Identify which cell holds the provided text, then report its [X, Y] central coordinate. 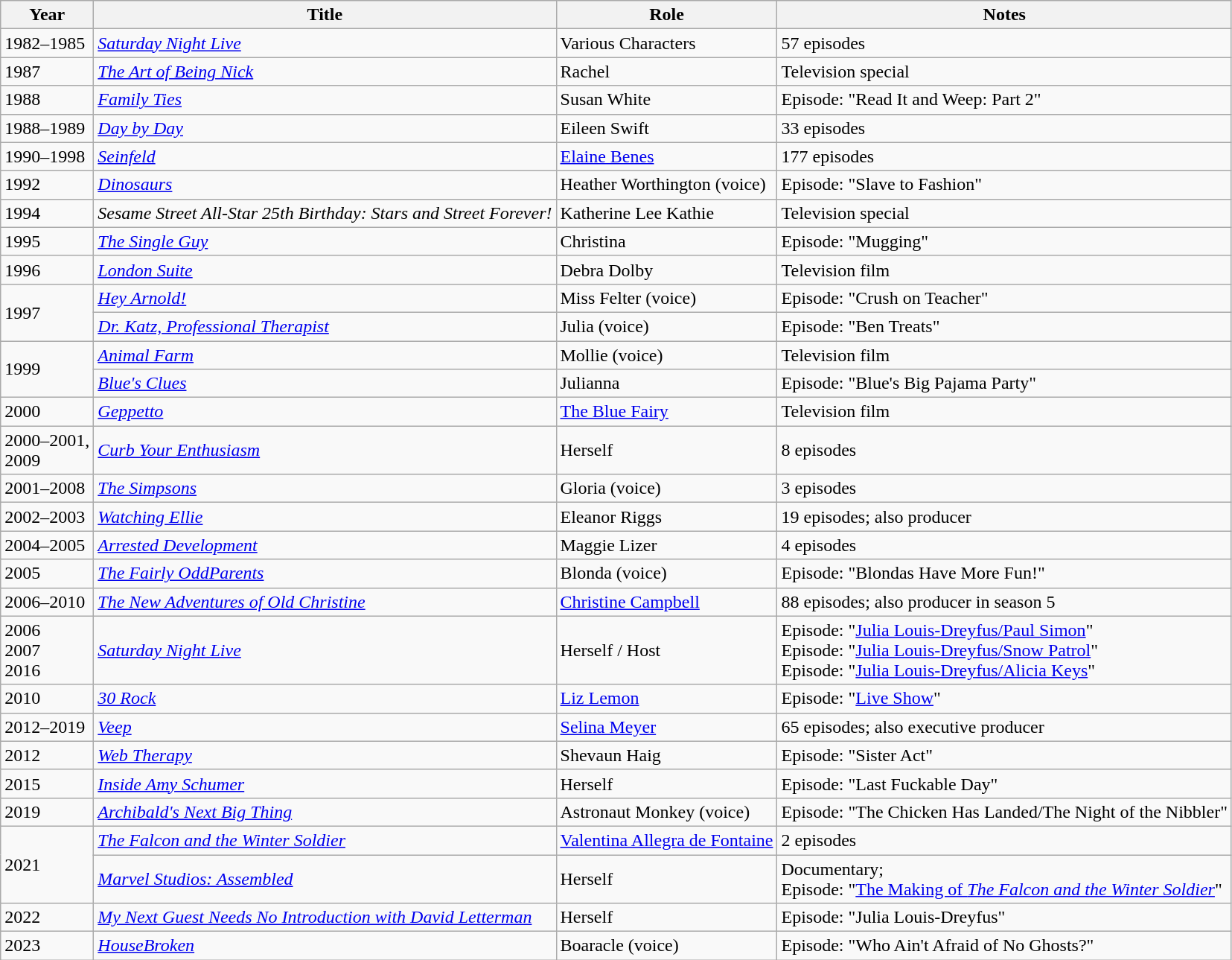
Selina Meyer [667, 727]
2023 [48, 946]
1988–1989 [48, 128]
Seinfeld [325, 156]
8 episodes [1004, 450]
Arrested Development [325, 545]
London Suite [325, 270]
Julianna [667, 384]
Elaine Benes [667, 156]
Miss Felter (voice) [667, 298]
Shevaun Haig [667, 755]
The Simpsons [325, 489]
Rachel [667, 71]
My Next Guest Needs No Introduction with David Letterman [325, 918]
2021 [48, 864]
1994 [48, 213]
1996 [48, 270]
Year [48, 15]
2005 [48, 573]
Herself / Host [667, 650]
57 episodes [1004, 43]
2 episodes [1004, 840]
2022 [48, 918]
1987 [48, 71]
Notes [1004, 15]
2015 [48, 783]
Episode: "Julia Louis-Dreyfus/Paul Simon" Episode: "Julia Louis-Dreyfus/Snow Patrol" Episode: "Julia Louis-Dreyfus/Alicia Keys" [1004, 650]
Debra Dolby [667, 270]
Curb Your Enthusiasm [325, 450]
19 episodes; also producer [1004, 517]
4 episodes [1004, 545]
Episode: "Sister Act" [1004, 755]
2006 2007 2016 [48, 650]
88 episodes; also producer in season 5 [1004, 602]
1992 [48, 185]
Episode: "Mugging" [1004, 241]
Watching Ellie [325, 517]
Eileen Swift [667, 128]
Hey Arnold! [325, 298]
Liz Lemon [667, 699]
1990–1998 [48, 156]
The Blue Fairy [667, 412]
Episode: "Blondas Have More Fun!" [1004, 573]
The Art of Being Nick [325, 71]
Documentary; Episode: "The Making of The Falcon and the Winter Soldier" [1004, 879]
Episode: "The Chicken Has Landed/The Night of the Nibbler" [1004, 812]
1997 [48, 312]
Title [325, 15]
Episode: "Blue's Big Pajama Party" [1004, 384]
Boaracle (voice) [667, 946]
2001–2008 [48, 489]
Family Ties [325, 100]
2004–2005 [48, 545]
30 Rock [325, 699]
33 episodes [1004, 128]
Various Characters [667, 43]
The Fairly OddParents [325, 573]
Dr. Katz, Professional Therapist [325, 326]
2012–2019 [48, 727]
2000–2001, 2009 [48, 450]
Inside Amy Schumer [325, 783]
Episode: "Live Show" [1004, 699]
Katherine Lee Kathie [667, 213]
Episode: "Julia Louis-Dreyfus" [1004, 918]
Episode: "Read It and Weep: Part 2" [1004, 100]
Heather Worthington (voice) [667, 185]
Gloria (voice) [667, 489]
Episode: "Ben Treats" [1004, 326]
HouseBroken [325, 946]
Christina [667, 241]
Valentina Allegra de Fontaine [667, 840]
3 episodes [1004, 489]
The Single Guy [325, 241]
2006–2010 [48, 602]
Christine Campbell [667, 602]
Julia (voice) [667, 326]
177 episodes [1004, 156]
1999 [48, 369]
2010 [48, 699]
1995 [48, 241]
Maggie Lizer [667, 545]
Sesame Street All-Star 25th Birthday: Stars and Street Forever! [325, 213]
65 episodes; also executive producer [1004, 727]
The New Adventures of Old Christine [325, 602]
2019 [48, 812]
Marvel Studios: Assembled [325, 879]
Geppetto [325, 412]
Episode: "Crush on Teacher" [1004, 298]
Archibald's Next Big Thing [325, 812]
Susan White [667, 100]
Episode: "Slave to Fashion" [1004, 185]
Blonda (voice) [667, 573]
Blue's Clues [325, 384]
2000 [48, 412]
1988 [48, 100]
2002–2003 [48, 517]
Animal Farm [325, 355]
Day by Day [325, 128]
Astronaut Monkey (voice) [667, 812]
1982–1985 [48, 43]
Episode: "Last Fuckable Day" [1004, 783]
The Falcon and the Winter Soldier [325, 840]
Episode: "Who Ain't Afraid of No Ghosts?" [1004, 946]
2012 [48, 755]
Eleanor Riggs [667, 517]
Veep [325, 727]
Mollie (voice) [667, 355]
Web Therapy [325, 755]
Dinosaurs [325, 185]
Role [667, 15]
